Pinpoint the cell where the given text exists, returning its (X, Y) midpoint coordinate. 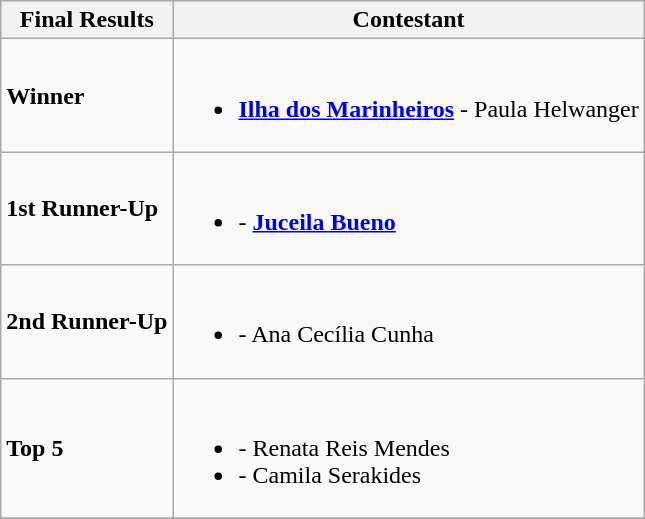
Winner (87, 96)
1st Runner-Up (87, 208)
- Renata Reis Mendes - Camila Serakides (408, 448)
Top 5 (87, 448)
2nd Runner-Up (87, 322)
- Ana Cecília Cunha (408, 322)
Final Results (87, 20)
Ilha dos Marinheiros - Paula Helwanger (408, 96)
Contestant (408, 20)
- Juceila Bueno (408, 208)
